Capture the cell that displays the provided text and extract its [X, Y] central coordinate. 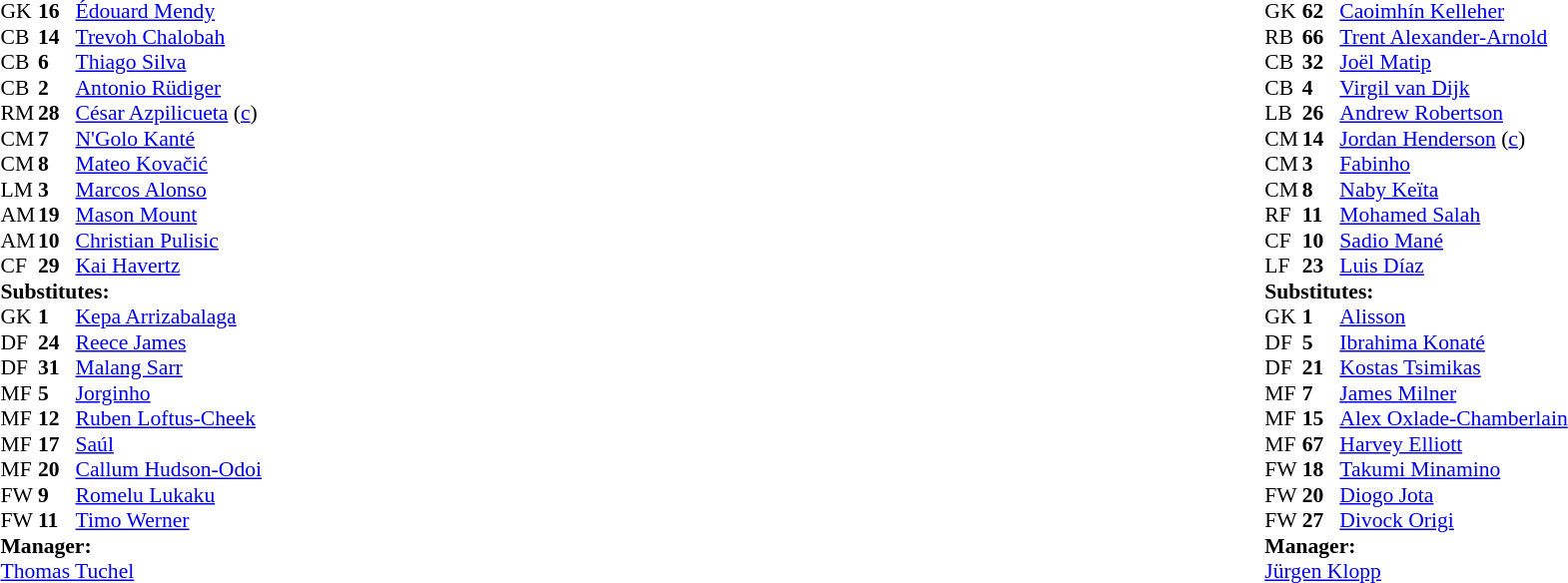
21 [1321, 368]
Naby Keïta [1453, 190]
17 [57, 444]
24 [57, 342]
Fabinho [1453, 165]
Kepa Arrizabalaga [169, 316]
RB [1283, 37]
Diogo Jota [1453, 495]
Mateo Kovačić [169, 165]
Kostas Tsimikas [1453, 368]
29 [57, 267]
Trevoh Chalobah [169, 37]
Thiago Silva [169, 63]
26 [1321, 113]
César Azpilicueta (c) [169, 113]
Saúl [169, 444]
32 [1321, 63]
RF [1283, 215]
Timo Werner [169, 520]
Sadio Mané [1453, 241]
Alisson [1453, 316]
Mohamed Salah [1453, 215]
Callum Hudson-Odoi [169, 470]
Romelu Lukaku [169, 495]
18 [1321, 470]
James Milner [1453, 393]
Joël Matip [1453, 63]
Divock Origi [1453, 520]
RM [19, 113]
Kai Havertz [169, 267]
Jorginho [169, 393]
6 [57, 63]
Virgil van Dijk [1453, 88]
Luis Díaz [1453, 267]
LB [1283, 113]
Malang Sarr [169, 368]
Reece James [169, 342]
2 [57, 88]
23 [1321, 267]
67 [1321, 444]
Takumi Minamino [1453, 470]
Marcos Alonso [169, 190]
LF [1283, 267]
66 [1321, 37]
Trent Alexander-Arnold [1453, 37]
Antonio Rüdiger [169, 88]
Mason Mount [169, 215]
Jordan Henderson (c) [1453, 139]
15 [1321, 418]
12 [57, 418]
9 [57, 495]
Harvey Elliott [1453, 444]
19 [57, 215]
N'Golo Kanté [169, 139]
Andrew Robertson [1453, 113]
4 [1321, 88]
Ibrahima Konaté [1453, 342]
31 [57, 368]
27 [1321, 520]
28 [57, 113]
LM [19, 190]
Christian Pulisic [169, 241]
Ruben Loftus-Cheek [169, 418]
Alex Oxlade-Chamberlain [1453, 418]
